Detect which cell encompasses the target text, then output its [x, y] center coordinate. 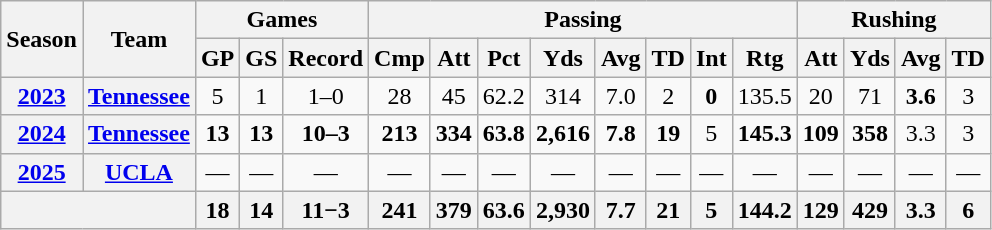
Record [326, 58]
62.2 [504, 96]
Int [711, 58]
20 [820, 96]
7.8 [620, 134]
63.6 [504, 210]
2 [668, 96]
2023 [42, 96]
10–3 [326, 134]
Pct [504, 58]
3.6 [920, 96]
2,616 [562, 134]
Passing [584, 20]
145.3 [764, 134]
Rtg [764, 58]
2,930 [562, 210]
21 [668, 210]
144.2 [764, 210]
334 [454, 134]
2024 [42, 134]
Games [282, 20]
Rushing [894, 20]
7.7 [620, 210]
241 [400, 210]
45 [454, 96]
1–0 [326, 96]
129 [820, 210]
7.0 [620, 96]
Cmp [400, 58]
Team [138, 39]
358 [870, 134]
GS [262, 58]
14 [262, 210]
1 [262, 96]
GP [217, 58]
314 [562, 96]
0 [711, 96]
2025 [42, 172]
379 [454, 210]
213 [400, 134]
429 [870, 210]
71 [870, 96]
19 [668, 134]
18 [217, 210]
28 [400, 96]
6 [968, 210]
UCLA [138, 172]
Season [42, 39]
63.8 [504, 134]
109 [820, 134]
11−3 [326, 210]
135.5 [764, 96]
